Search for the cell housing the specified text and yield its [X, Y] center coordinate. 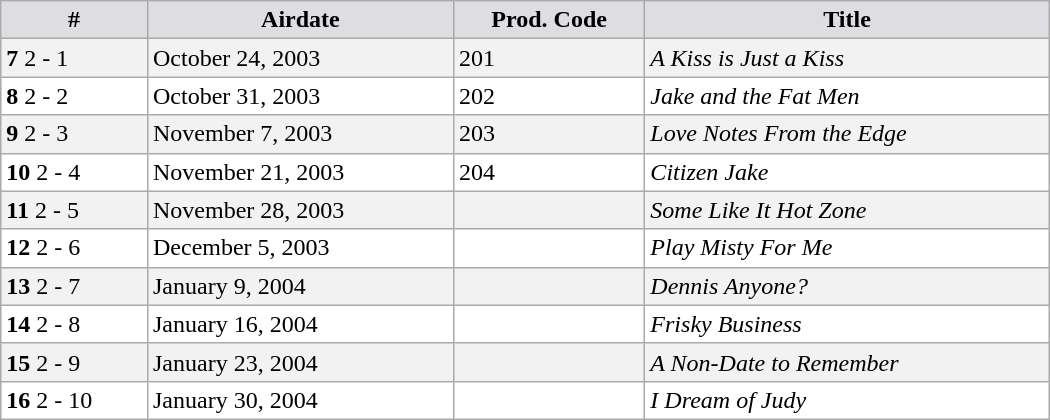
A Non-Date to Remember [847, 362]
Jake and the Fat Men [847, 96]
January 23, 2004 [300, 362]
January 9, 2004 [300, 286]
January 16, 2004 [300, 324]
12 2 - 6 [74, 248]
8 2 - 2 [74, 96]
A Kiss is Just a Kiss [847, 58]
November 28, 2003 [300, 210]
I Dream of Judy [847, 400]
202 [548, 96]
203 [548, 134]
16 2 - 10 [74, 400]
15 2 - 9 [74, 362]
Dennis Anyone? [847, 286]
Frisky Business [847, 324]
201 [548, 58]
14 2 - 8 [74, 324]
October 24, 2003 [300, 58]
November 7, 2003 [300, 134]
Title [847, 20]
11 2 - 5 [74, 210]
Some Like It Hot Zone [847, 210]
9 2 - 3 [74, 134]
Play Misty For Me [847, 248]
204 [548, 172]
# [74, 20]
January 30, 2004 [300, 400]
Citizen Jake [847, 172]
October 31, 2003 [300, 96]
Airdate [300, 20]
13 2 - 7 [74, 286]
10 2 - 4 [74, 172]
December 5, 2003 [300, 248]
Prod. Code [548, 20]
Love Notes From the Edge [847, 134]
November 21, 2003 [300, 172]
7 2 - 1 [74, 58]
